Pinpoint the cell where the given text exists, returning its [x, y] midpoint coordinate. 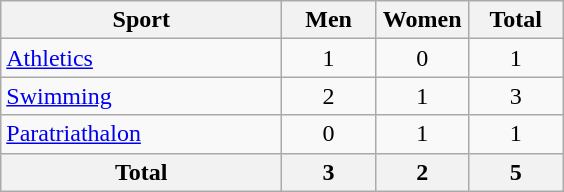
Men [329, 20]
Swimming [142, 96]
5 [516, 172]
Sport [142, 20]
Paratriathalon [142, 134]
Women [422, 20]
Athletics [142, 58]
